Detect which cell encompasses the target text, then output its [X, Y] center coordinate. 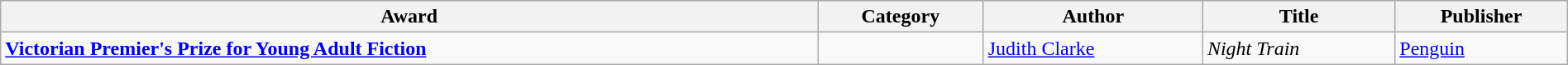
Publisher [1481, 17]
Night Train [1298, 48]
Author [1093, 17]
Penguin [1481, 48]
Judith Clarke [1093, 48]
Victorian Premier's Prize for Young Adult Fiction [409, 48]
Title [1298, 17]
Award [409, 17]
Category [901, 17]
